Return the [x, y] coordinate for the center point of the cell that contains the specified text.  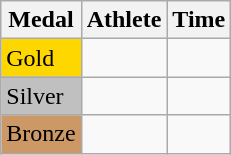
Athlete [124, 20]
Time [199, 20]
Silver [41, 96]
Medal [41, 20]
Bronze [41, 134]
Gold [41, 58]
